Find where the given text appears and provide that cell's center as (x, y) coordinate. 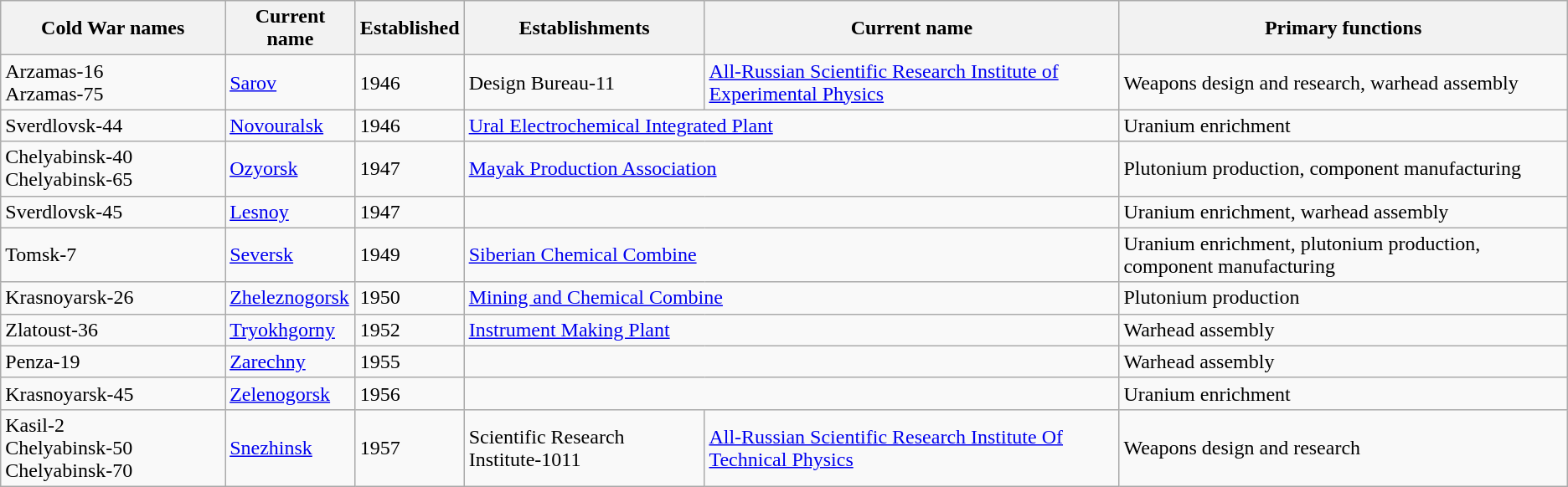
Established (410, 28)
Uranium enrichment, warhead assembly (1344, 212)
Ural Electrochemical Integrated Plant (792, 126)
Lesnoy (291, 212)
Instrument Making Plant (792, 330)
Seversk (291, 254)
Tomsk-7 (113, 254)
Cold War names (113, 28)
Sarov (291, 82)
Chelyabinsk-40Chelyabinsk-65 (113, 169)
1949 (410, 254)
Krasnoyarsk-45 (113, 393)
Weapons design and research, warhead assembly (1344, 82)
Novouralsk (291, 126)
Mayak Production Association (792, 169)
Ozyorsk (291, 169)
Primary functions (1344, 28)
Snezhinsk (291, 448)
All-Russian Scientific Research Institute Of Technical Physics (911, 448)
Krasnoyarsk-26 (113, 298)
Uranium enrichment, plutonium production, component manufacturing (1344, 254)
Zlatoust-36 (113, 330)
Zarechny (291, 361)
Arzamas-16Arzamas-75 (113, 82)
Zelenogorsk (291, 393)
Zheleznogorsk (291, 298)
Plutonium production (1344, 298)
1950 (410, 298)
Mining and Chemical Combine (792, 298)
Establishments (585, 28)
Siberian Chemical Combine (792, 254)
All-Russian Scientific Research Institute of Experimental Physics (911, 82)
1957 (410, 448)
Plutonium production, component manufacturing (1344, 169)
1952 (410, 330)
Tryokhgorny (291, 330)
Penza-19 (113, 361)
Kasil-2Chelyabinsk-50 Chelyabinsk-70 (113, 448)
1956 (410, 393)
Design Bureau-11 (585, 82)
1955 (410, 361)
Weapons design and research (1344, 448)
Sverdlovsk-44 (113, 126)
Scientific Research Institute-1011 (585, 448)
Sverdlovsk-45 (113, 212)
